From the cell containing the given text, extract its center point as (x, y) coordinate. 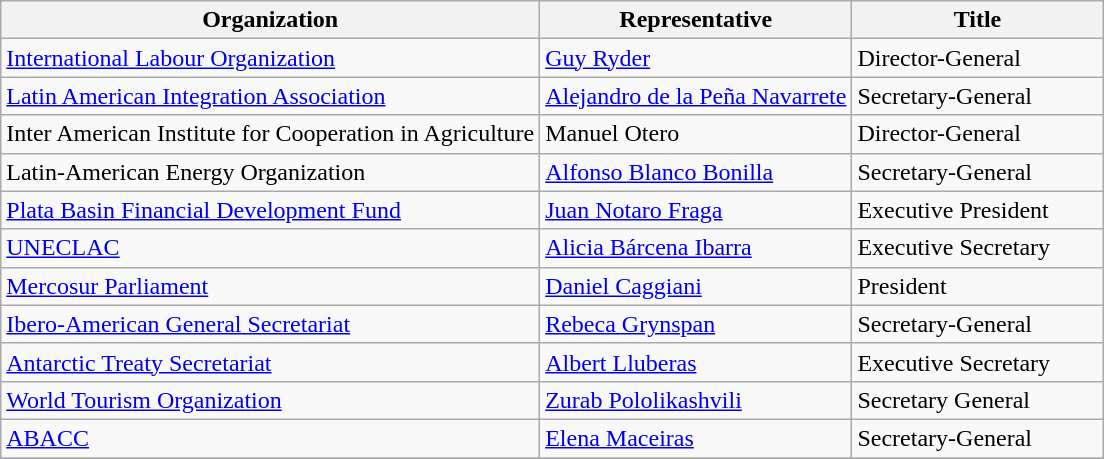
President (978, 286)
Juan Notaro Fraga (696, 210)
Mercosur Parliament (270, 286)
Inter American Institute for Cooperation in Agriculture (270, 134)
Title (978, 20)
Latin American Integration Association (270, 96)
Executive President (978, 210)
Guy Ryder (696, 58)
Alfonso Blanco Bonilla (696, 172)
Albert Lluberas (696, 362)
Alicia Bárcena Ibarra (696, 248)
Alejandro de la Peña Navarrete (696, 96)
Rebeca Grynspan (696, 324)
World Tourism Organization (270, 400)
Plata Basin Financial Development Fund (270, 210)
Antarctic Treaty Secretariat (270, 362)
Manuel Otero (696, 134)
Elena Maceiras (696, 438)
Zurab Pololikashvili (696, 400)
ABACC (270, 438)
Ibero-American General Secretariat (270, 324)
Organization (270, 20)
Secretary General (978, 400)
Representative (696, 20)
Latin-American Energy Organization (270, 172)
UNECLAC (270, 248)
Daniel Caggiani (696, 286)
International Labour Organization (270, 58)
